From the cell containing the given text, extract its center point as (x, y) coordinate. 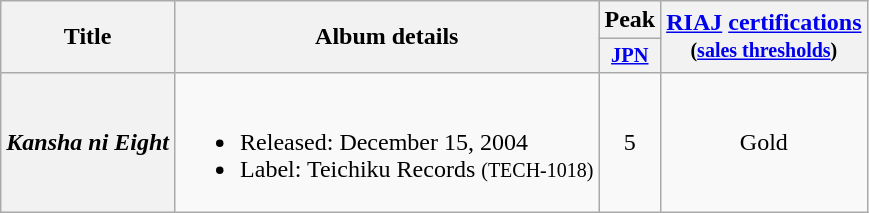
Album details (387, 37)
Peak (630, 20)
Title (88, 37)
JPN (630, 56)
Gold (764, 142)
Kansha ni Eight (88, 142)
RIAJ certifications(sales thresholds) (764, 37)
5 (630, 142)
Released: December 15, 2004Label: Teichiku Records (TECH-1018) (387, 142)
